Search for the cell housing the specified text and yield its [X, Y] center coordinate. 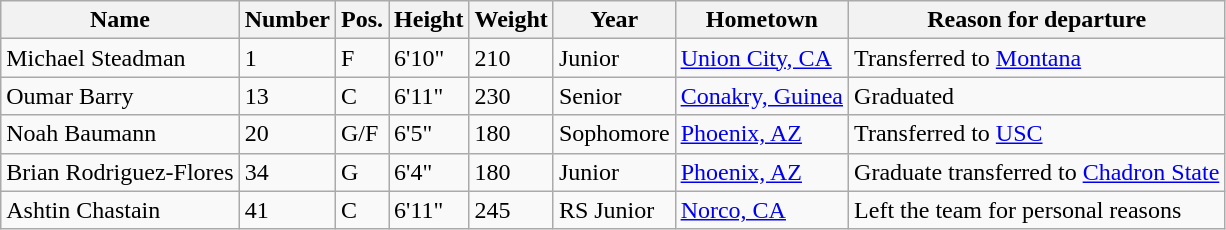
20 [287, 134]
Name [120, 20]
Sophomore [614, 134]
Graduated [1037, 96]
Height [429, 20]
Brian Rodriguez-Flores [120, 172]
6'5" [429, 134]
Norco, CA [762, 210]
230 [511, 96]
Ashtin Chastain [120, 210]
Union City, CA [762, 58]
Transferred to USC [1037, 134]
245 [511, 210]
Hometown [762, 20]
Transferred to Montana [1037, 58]
41 [287, 210]
G/F [362, 134]
34 [287, 172]
Noah Baumann [120, 134]
Reason for departure [1037, 20]
1 [287, 58]
G [362, 172]
Pos. [362, 20]
Graduate transferred to Chadron State [1037, 172]
210 [511, 58]
Senior [614, 96]
6'4" [429, 172]
6'10" [429, 58]
Left the team for personal reasons [1037, 210]
Oumar Barry [120, 96]
Michael Steadman [120, 58]
RS Junior [614, 210]
Number [287, 20]
F [362, 58]
Conakry, Guinea [762, 96]
Year [614, 20]
Weight [511, 20]
13 [287, 96]
